Capture the cell that displays the provided text and extract its [x, y] central coordinate. 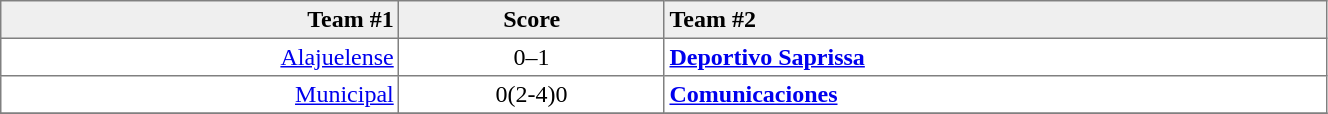
Team #2 [995, 20]
Deportivo Saprissa [995, 57]
Score [532, 20]
0–1 [532, 57]
0(2-4)0 [532, 95]
Comunicaciones [995, 95]
Alajuelense [200, 57]
Team #1 [200, 20]
Municipal [200, 95]
